Locate the cell with the specified text and output its [x, y] center coordinate. 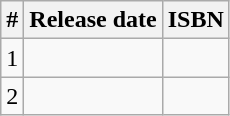
Release date [93, 20]
ISBN [196, 20]
1 [12, 58]
2 [12, 96]
# [12, 20]
